Capture the cell that displays the provided text and extract its (X, Y) central coordinate. 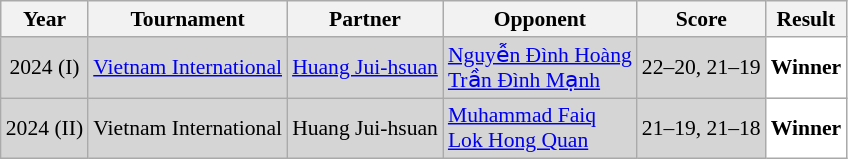
2024 (I) (44, 68)
22–20, 21–19 (702, 68)
Result (806, 19)
Nguyễn Đình Hoàng Trần Đình Mạnh (540, 68)
2024 (II) (44, 128)
Muhammad Faiq Lok Hong Quan (540, 128)
Score (702, 19)
Year (44, 19)
Partner (365, 19)
Opponent (540, 19)
Tournament (188, 19)
21–19, 21–18 (702, 128)
